Locate the cell with the specified text and output its [x, y] center coordinate. 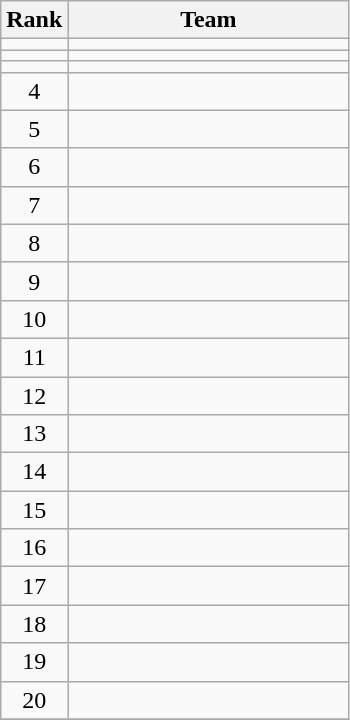
5 [34, 129]
13 [34, 434]
6 [34, 167]
18 [34, 624]
4 [34, 91]
11 [34, 357]
14 [34, 472]
8 [34, 243]
19 [34, 662]
17 [34, 586]
16 [34, 548]
Team [208, 20]
10 [34, 319]
9 [34, 281]
12 [34, 395]
20 [34, 700]
Rank [34, 20]
15 [34, 510]
7 [34, 205]
